Identify which cell holds the provided text, then report its (x, y) central coordinate. 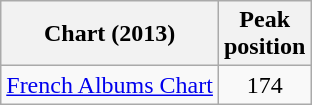
Chart (2013) (110, 34)
174 (264, 85)
Peakposition (264, 34)
French Albums Chart (110, 85)
